Capture the cell that displays the provided text and extract its (X, Y) central coordinate. 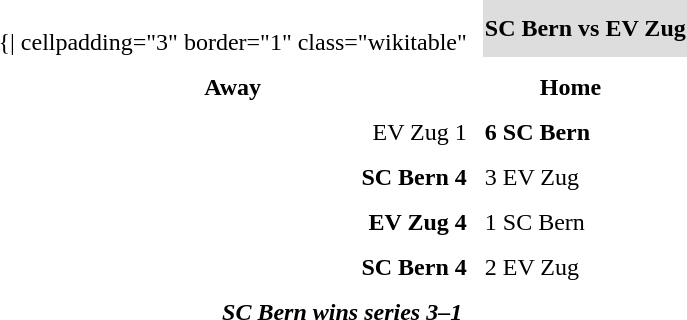
1 SC Bern (570, 222)
6 SC Bern (570, 132)
Home (570, 87)
2 EV Zug (570, 267)
SC Bern vs EV Zug (585, 28)
3 EV Zug (570, 177)
